Return the [X, Y] coordinate for the center point of the cell that contains the specified text.  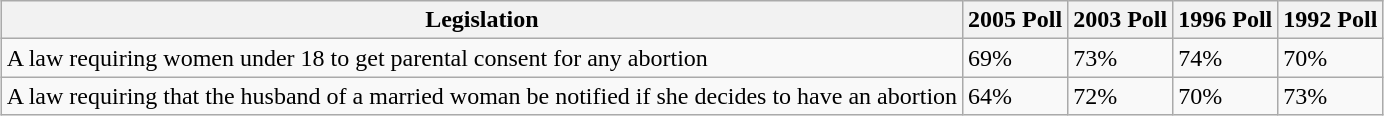
64% [1016, 96]
A law requiring women under 18 to get parental consent for any abortion [482, 58]
A law requiring that the husband of a married woman be notified if she decides to have an abortion [482, 96]
72% [1120, 96]
74% [1226, 58]
69% [1016, 58]
1992 Poll [1330, 20]
2005 Poll [1016, 20]
1996 Poll [1226, 20]
Legislation [482, 20]
2003 Poll [1120, 20]
